Extract the [x, y] coordinate from the center of the cell holding the provided text.  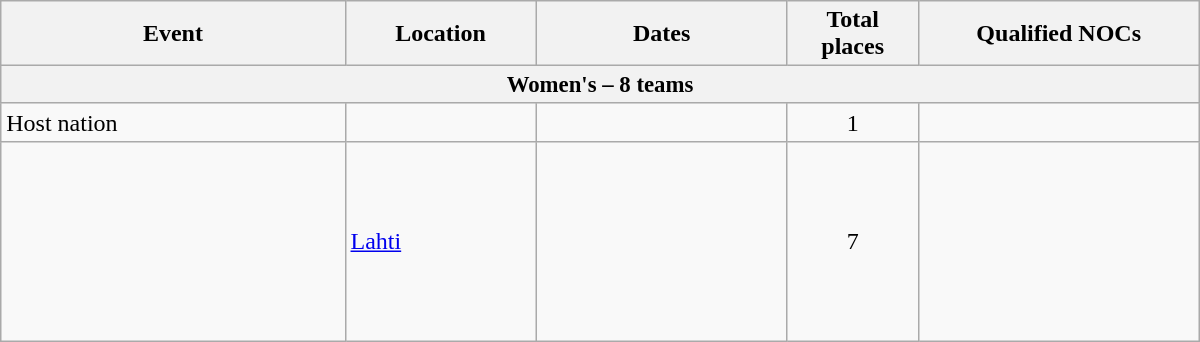
Qualified NOCs [1058, 34]
Dates [662, 34]
Event [173, 34]
7 [852, 241]
Lahti [440, 241]
Women's – 8 teams [600, 85]
1 [852, 122]
Location [440, 34]
Total places [852, 34]
Host nation [173, 122]
